Determine the [X, Y] coordinate at the center of the cell enclosing the given text.  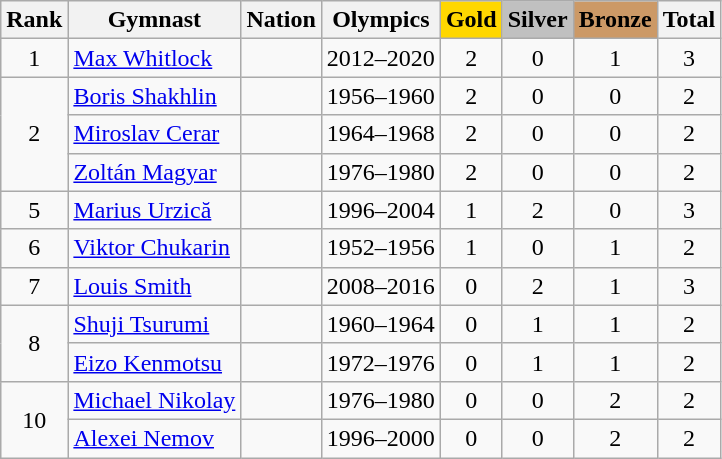
Silver [538, 20]
Alexei Nemov [154, 438]
Nation [281, 20]
Zoltán Magyar [154, 172]
1972–1976 [380, 362]
2012–2020 [380, 58]
1964–1968 [380, 134]
Marius Urzică [154, 210]
2008–2016 [380, 286]
10 [34, 419]
Gymnast [154, 20]
Viktor Chukarin [154, 248]
1996–2004 [380, 210]
Bronze [615, 20]
Gold [471, 20]
Rank [34, 20]
1960–1964 [380, 324]
1956–1960 [380, 96]
1996–2000 [380, 438]
Olympics [380, 20]
Total [689, 20]
6 [34, 248]
Miroslav Cerar [154, 134]
Boris Shakhlin [154, 96]
Michael Nikolay [154, 400]
8 [34, 343]
Eizo Kenmotsu [154, 362]
7 [34, 286]
1952–1956 [380, 248]
5 [34, 210]
Louis Smith [154, 286]
Max Whitlock [154, 58]
Shuji Tsurumi [154, 324]
